Return (x, y) of the center of cell containing provided text 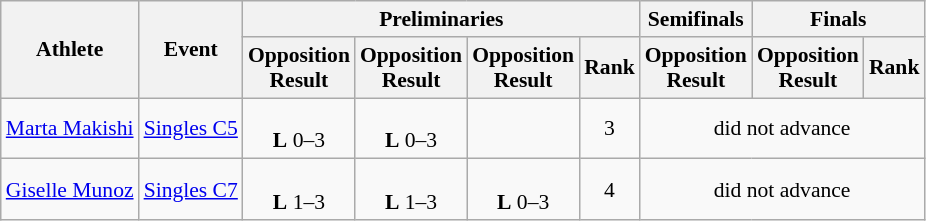
Preliminaries (442, 19)
Giselle Munoz (70, 190)
3 (610, 128)
Semifinals (696, 19)
Singles C7 (191, 190)
4 (610, 190)
Singles C5 (191, 128)
Athlete (70, 50)
Marta Makishi (70, 128)
Event (191, 50)
Finals (838, 19)
